Scan for the cell matching the given text and deliver its [x, y] coordinate at center. 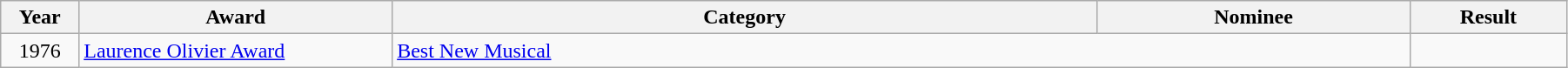
Nominee [1254, 17]
Year [40, 17]
Result [1488, 17]
Award [236, 17]
Laurence Olivier Award [236, 51]
1976 [40, 51]
Best New Musical [901, 51]
Category [745, 17]
